For the text-containing cell, return its midpoint in (X, Y) coordinate format. 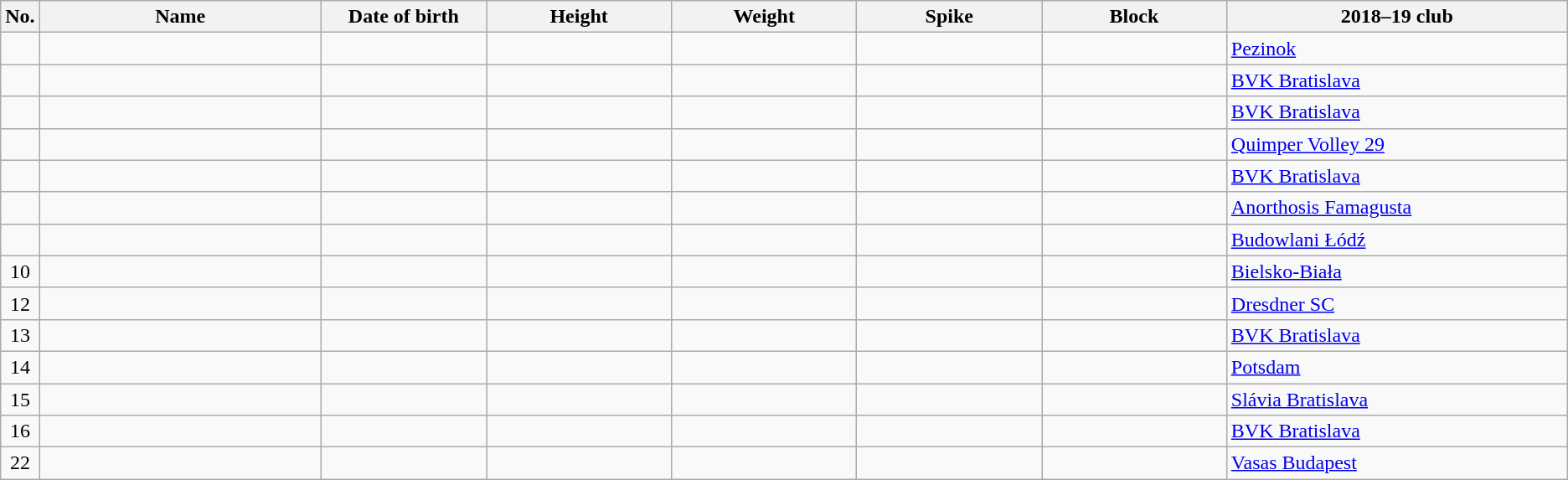
Date of birth (404, 17)
Pezinok (1397, 49)
Bielsko-Biała (1397, 271)
Vasas Budapest (1397, 463)
No. (20, 17)
2018–19 club (1397, 17)
16 (20, 431)
Budowlani Łódź (1397, 240)
Dresdner SC (1397, 303)
Height (578, 17)
Quimper Volley 29 (1397, 144)
Anorthosis Famagusta (1397, 208)
Potsdam (1397, 367)
22 (20, 463)
12 (20, 303)
14 (20, 367)
10 (20, 271)
Spike (950, 17)
Block (1134, 17)
13 (20, 335)
15 (20, 400)
Slávia Bratislava (1397, 400)
Name (180, 17)
Weight (764, 17)
